Return [x, y] of the center of cell containing provided text 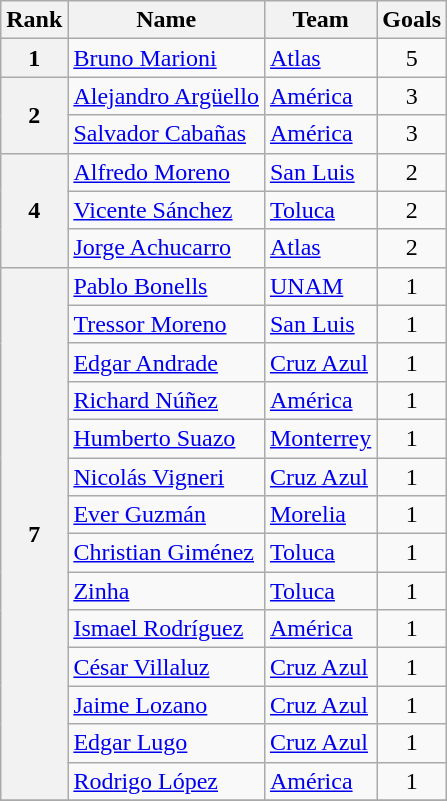
Nicolás Vigneri [166, 477]
Goals [412, 20]
Pablo Bonells [166, 286]
Richard Núñez [166, 400]
Alejandro Argüello [166, 96]
Ever Guzmán [166, 515]
Vicente Sánchez [166, 210]
Bruno Marioni [166, 58]
Zinha [166, 591]
7 [34, 534]
Monterrey [320, 438]
5 [412, 58]
Team [320, 20]
Tressor Moreno [166, 324]
César Villaluz [166, 667]
Edgar Andrade [166, 362]
Christian Giménez [166, 553]
Rank [34, 20]
Salvador Cabañas [166, 134]
4 [34, 210]
Edgar Lugo [166, 743]
Humberto Suazo [166, 438]
Jorge Achucarro [166, 248]
UNAM [320, 286]
Rodrigo López [166, 781]
Alfredo Moreno [166, 172]
Ismael Rodríguez [166, 629]
Morelia [320, 515]
Jaime Lozano [166, 705]
Name [166, 20]
